Extract the [x, y] coordinate from the center of the cell holding the provided text.  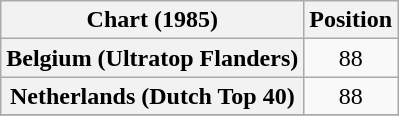
Netherlands (Dutch Top 40) [152, 96]
Belgium (Ultratop Flanders) [152, 58]
Chart (1985) [152, 20]
Position [351, 20]
